Search for the cell housing the specified text and yield its (x, y) center coordinate. 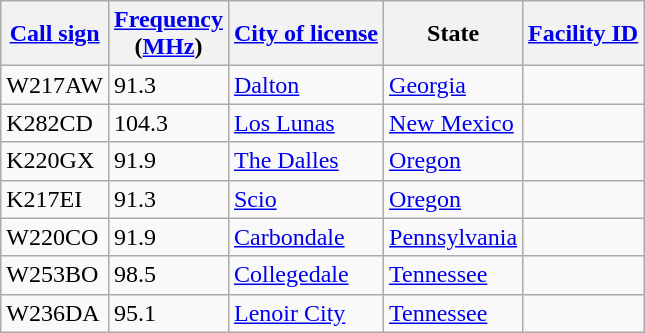
City of license (306, 34)
Call sign (55, 34)
95.1 (169, 313)
W236DA (55, 313)
W253BO (55, 275)
Los Lunas (306, 123)
98.5 (169, 275)
Carbondale (306, 237)
Georgia (454, 85)
Dalton (306, 85)
Collegedale (306, 275)
K217EI (55, 199)
104.3 (169, 123)
Lenoir City (306, 313)
W220CO (55, 237)
Pennsylvania (454, 237)
Facility ID (584, 34)
K282CD (55, 123)
The Dalles (306, 161)
Scio (306, 199)
W217AW (55, 85)
Frequency(MHz) (169, 34)
K220GX (55, 161)
State (454, 34)
New Mexico (454, 123)
